Search for the cell housing the specified text and yield its [X, Y] center coordinate. 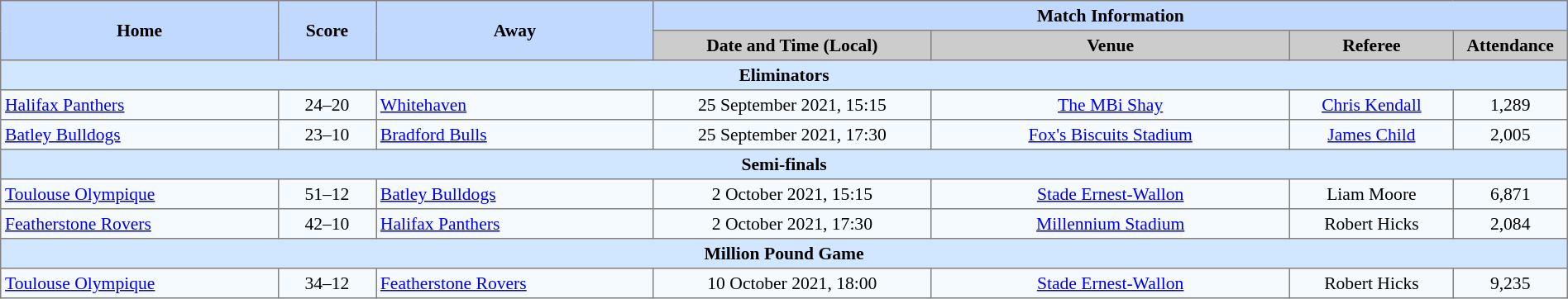
Date and Time (Local) [792, 45]
1,289 [1510, 105]
Away [514, 31]
James Child [1371, 135]
42–10 [327, 224]
The MBi Shay [1111, 105]
Referee [1371, 45]
Bradford Bulls [514, 135]
Fox's Biscuits Stadium [1111, 135]
9,235 [1510, 283]
Millennium Stadium [1111, 224]
Million Pound Game [784, 254]
Semi-finals [784, 164]
Whitehaven [514, 105]
51–12 [327, 194]
10 October 2021, 18:00 [792, 283]
24–20 [327, 105]
2 October 2021, 15:15 [792, 194]
25 September 2021, 15:15 [792, 105]
34–12 [327, 283]
Liam Moore [1371, 194]
Venue [1111, 45]
6,871 [1510, 194]
2,084 [1510, 224]
Match Information [1110, 16]
Eliminators [784, 75]
Attendance [1510, 45]
25 September 2021, 17:30 [792, 135]
2,005 [1510, 135]
Score [327, 31]
23–10 [327, 135]
Home [139, 31]
Chris Kendall [1371, 105]
2 October 2021, 17:30 [792, 224]
